Detect which cell encompasses the target text, then output its (x, y) center coordinate. 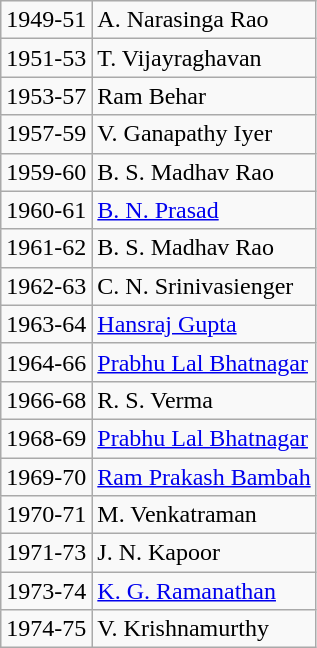
1964-66 (46, 362)
1968-69 (46, 438)
1970-71 (46, 515)
1966-68 (46, 400)
J. N. Kapoor (204, 553)
V. Krishnamurthy (204, 629)
1953-57 (46, 96)
1969-70 (46, 477)
C. N. Srinivasienger (204, 286)
V. Ganapathy Iyer (204, 134)
T. Vijayraghavan (204, 58)
1961-62 (46, 248)
1960-61 (46, 210)
M. Venkatraman (204, 515)
B. N. Prasad (204, 210)
1963-64 (46, 324)
K. G. Ramanathan (204, 591)
Ram Behar (204, 96)
A. Narasinga Rao (204, 20)
1957-59 (46, 134)
1949-51 (46, 20)
Hansraj Gupta (204, 324)
1974-75 (46, 629)
1971-73 (46, 553)
1959-60 (46, 172)
1951-53 (46, 58)
1962-63 (46, 286)
Ram Prakash Bambah (204, 477)
1973-74 (46, 591)
R. S. Verma (204, 400)
